Extract the (x, y) coordinate from the center of the cell holding the provided text.  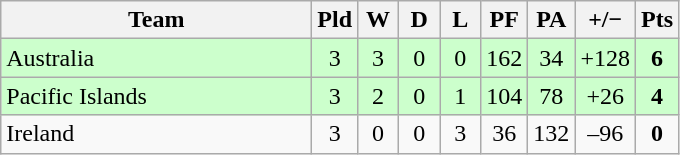
162 (504, 58)
PF (504, 20)
Pld (335, 20)
L (460, 20)
132 (552, 134)
Pacific Islands (156, 96)
78 (552, 96)
104 (504, 96)
Team (156, 20)
6 (656, 58)
D (420, 20)
PA (552, 20)
1 (460, 96)
Ireland (156, 134)
+128 (606, 58)
+/− (606, 20)
+26 (606, 96)
34 (552, 58)
36 (504, 134)
2 (378, 96)
Australia (156, 58)
W (378, 20)
–96 (606, 134)
Pts (656, 20)
4 (656, 96)
